Detect which cell encompasses the target text, then output its (x, y) center coordinate. 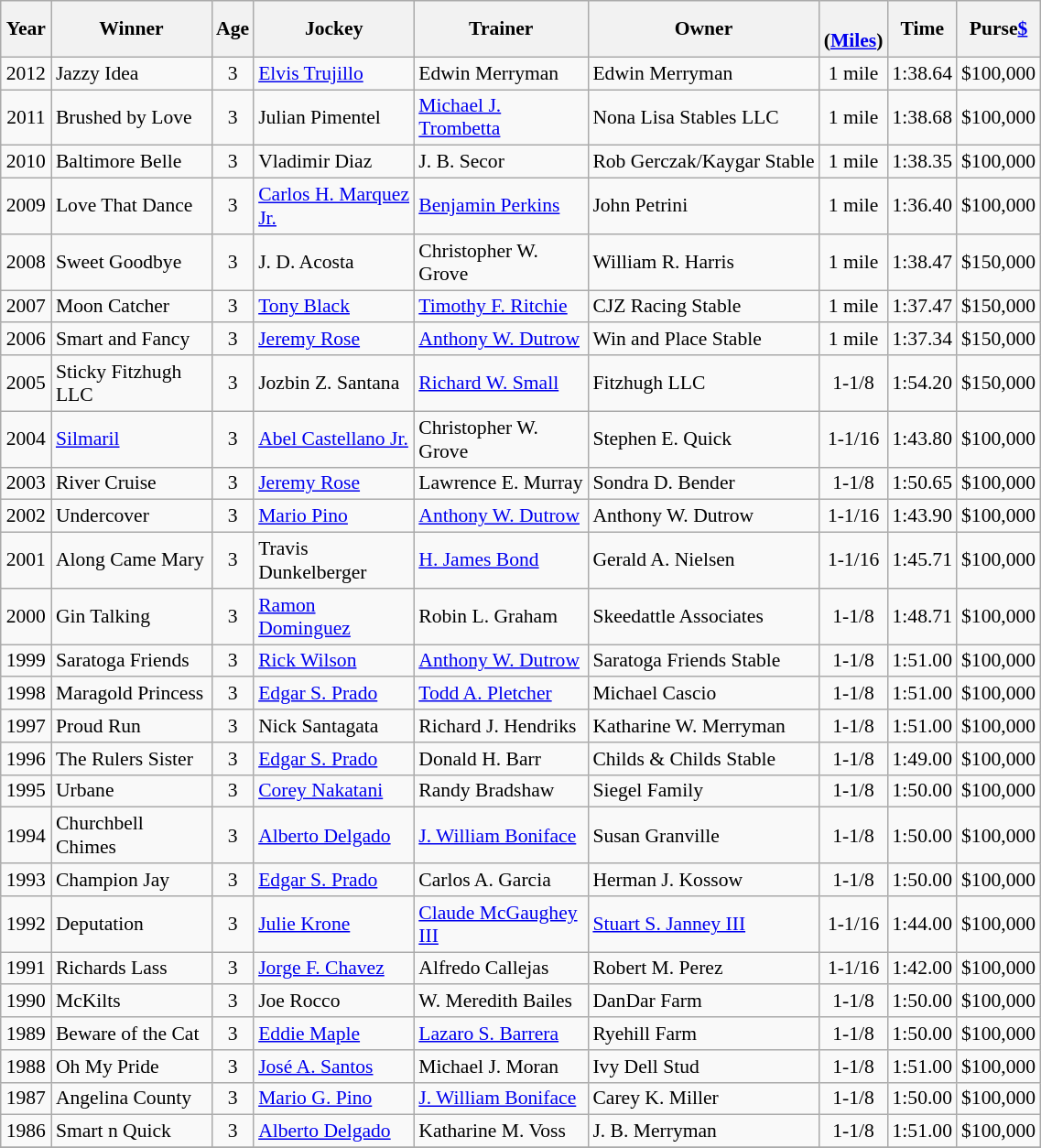
1:43.90 (923, 516)
Smart n Quick (132, 1132)
Oh My Pride (132, 1067)
Undercover (132, 516)
1:48.71 (923, 617)
Churchbell Chimes (132, 835)
1:38.64 (923, 73)
J. D. Acosta (333, 262)
Fitzhugh LLC (703, 383)
Saratoga Friends (132, 661)
Joe Rocco (333, 1002)
Eddie Maple (333, 1034)
Ivy Dell Stud (703, 1067)
Travis Dunkelberger (333, 560)
Susan Granville (703, 835)
Timothy F. Ritchie (501, 307)
Age (233, 29)
1990 (26, 1002)
1:49.00 (923, 759)
1999 (26, 661)
Brushed by Love (132, 117)
Angelina County (132, 1099)
2010 (26, 162)
Nick Santagata (333, 726)
1:36.40 (923, 207)
2008 (26, 262)
Time (923, 29)
1:43.80 (923, 439)
1993 (26, 880)
Deputation (132, 925)
1:54.20 (923, 383)
Richard W. Small (501, 383)
Ryehill Farm (703, 1034)
2001 (26, 560)
River Cruise (132, 483)
Along Came Mary (132, 560)
Lawrence E. Murray (501, 483)
2006 (26, 340)
2005 (26, 383)
Purse$ (998, 29)
1994 (26, 835)
Stuart S. Janney III (703, 925)
J. B. Secor (501, 162)
2012 (26, 73)
Jockey (333, 29)
Michael Cascio (703, 694)
Year (26, 29)
Julie Krone (333, 925)
Childs & Childs Stable (703, 759)
Elvis Trujillo (333, 73)
Gerald A. Nielsen (703, 560)
Siegel Family (703, 791)
Urbane (132, 791)
Jazzy Idea (132, 73)
1997 (26, 726)
1:38.68 (923, 117)
Rob Gerczak/Kaygar Stable (703, 162)
Proud Run (132, 726)
1995 (26, 791)
1:37.47 (923, 307)
Claude McGaughey III (501, 925)
Silmaril (132, 439)
2003 (26, 483)
2011 (26, 117)
Donald H. Barr (501, 759)
1:38.47 (923, 262)
Benjamin Perkins (501, 207)
Love That Dance (132, 207)
Maragold Princess (132, 694)
1:45.71 (923, 560)
2007 (26, 307)
1988 (26, 1067)
Vladimir Diaz (333, 162)
The Rulers Sister (132, 759)
1989 (26, 1034)
Todd A. Pletcher (501, 694)
Jorge F. Chavez (333, 969)
1998 (26, 694)
1987 (26, 1099)
Abel Castellano Jr. (333, 439)
Owner (703, 29)
J. B. Merryman (703, 1132)
Richard J. Hendriks (501, 726)
DanDar Farm (703, 1002)
2000 (26, 617)
Katharine M. Voss (501, 1132)
Michael J. Moran (501, 1067)
Moon Catcher (132, 307)
Smart and Fancy (132, 340)
Sweet Goodbye (132, 262)
Skeedattle Associates (703, 617)
Carey K. Miller (703, 1099)
Win and Place Stable (703, 340)
Herman J. Kossow (703, 880)
Mario Pino (333, 516)
Mario G. Pino (333, 1099)
1:37.34 (923, 340)
1:42.00 (923, 969)
Carlos H. Marquez Jr. (333, 207)
(Miles) (853, 29)
Sticky Fitzhugh LLC (132, 383)
McKilts (132, 1002)
Julian Pimentel (333, 117)
1:50.65 (923, 483)
W. Meredith Bailes (501, 1002)
Robin L. Graham (501, 617)
2002 (26, 516)
Rick Wilson (333, 661)
Michael J. Trombetta (501, 117)
Corey Nakatani (333, 791)
Trainer (501, 29)
Stephen E. Quick (703, 439)
Saratoga Friends Stable (703, 661)
Gin Talking (132, 617)
CJZ Racing Stable (703, 307)
Winner (132, 29)
Nona Lisa Stables LLC (703, 117)
William R. Harris (703, 262)
John Petrini (703, 207)
Tony Black (333, 307)
Baltimore Belle (132, 162)
Robert M. Perez (703, 969)
Lazaro S. Barrera (501, 1034)
Randy Bradshaw (501, 791)
2004 (26, 439)
Jozbin Z. Santana (333, 383)
Ramon Dominguez (333, 617)
2009 (26, 207)
1:44.00 (923, 925)
Richards Lass (132, 969)
1996 (26, 759)
1992 (26, 925)
Alfredo Callejas (501, 969)
Champion Jay (132, 880)
Carlos A. Garcia (501, 880)
1991 (26, 969)
José A. Santos (333, 1067)
Katharine W. Merryman (703, 726)
1:38.35 (923, 162)
Beware of the Cat (132, 1034)
Sondra D. Bender (703, 483)
1986 (26, 1132)
H. James Bond (501, 560)
